Return [X, Y] of the center of cell containing provided text 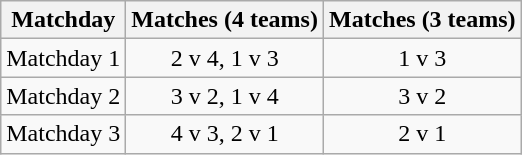
3 v 2, 1 v 4 [225, 96]
2 v 4, 1 v 3 [225, 58]
Matchday 1 [64, 58]
1 v 3 [422, 58]
Matchday 2 [64, 96]
Matchday [64, 20]
2 v 1 [422, 134]
4 v 3, 2 v 1 [225, 134]
Matches (4 teams) [225, 20]
Matchday 3 [64, 134]
Matches (3 teams) [422, 20]
3 v 2 [422, 96]
